Extract the (x, y) coordinate from the center of the cell holding the provided text.  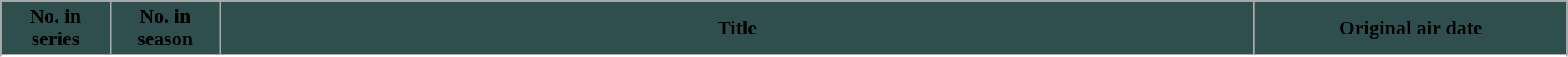
Title (737, 28)
No. inseries (55, 28)
No. inseason (165, 28)
Original air date (1410, 28)
